Locate the cell with the specified text and output its [x, y] center coordinate. 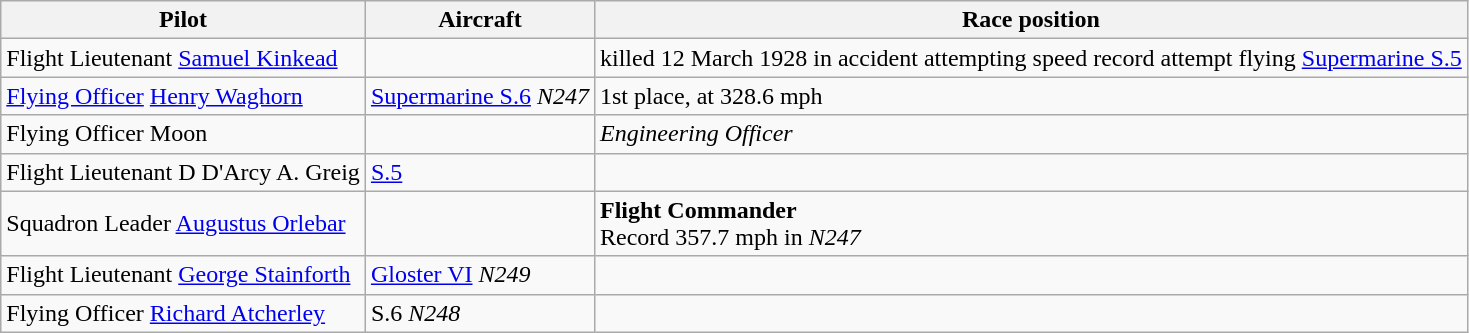
Aircraft [480, 20]
Race position [1030, 20]
Flight Commander Record 357.7 mph in N247 [1030, 224]
Engineering Officer [1030, 134]
Pilot [184, 20]
Flying Officer Henry Waghorn [184, 96]
Flight Lieutenant George Stainforth [184, 275]
Squadron Leader Augustus Orlebar [184, 224]
S.6 N248 [480, 313]
Flying Officer Moon [184, 134]
killed 12 March 1928 in accident attempting speed record attempt flying Supermarine S.5 [1030, 58]
Gloster VI N249 [480, 275]
Flight Lieutenant Samuel Kinkead [184, 58]
Flying Officer Richard Atcherley [184, 313]
Supermarine S.6 N247 [480, 96]
S.5 [480, 172]
1st place, at 328.6 mph [1030, 96]
Flight Lieutenant D D'Arcy A. Greig [184, 172]
